Find where the given text appears and provide that cell's center as [X, Y] coordinate. 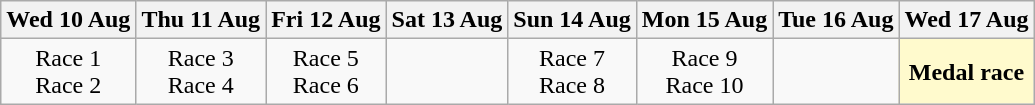
Race 1Race 2 [68, 72]
Tue 16 Aug [836, 20]
Race 7Race 8 [572, 72]
Medal race [966, 72]
Race 5Race 6 [326, 72]
Sun 14 Aug [572, 20]
Race 9Race 10 [704, 72]
Fri 12 Aug [326, 20]
Race 3Race 4 [201, 72]
Sat 13 Aug [447, 20]
Mon 15 Aug [704, 20]
Wed 17 Aug [966, 20]
Wed 10 Aug [68, 20]
Thu 11 Aug [201, 20]
